Return (X, Y) of the center of cell containing provided text 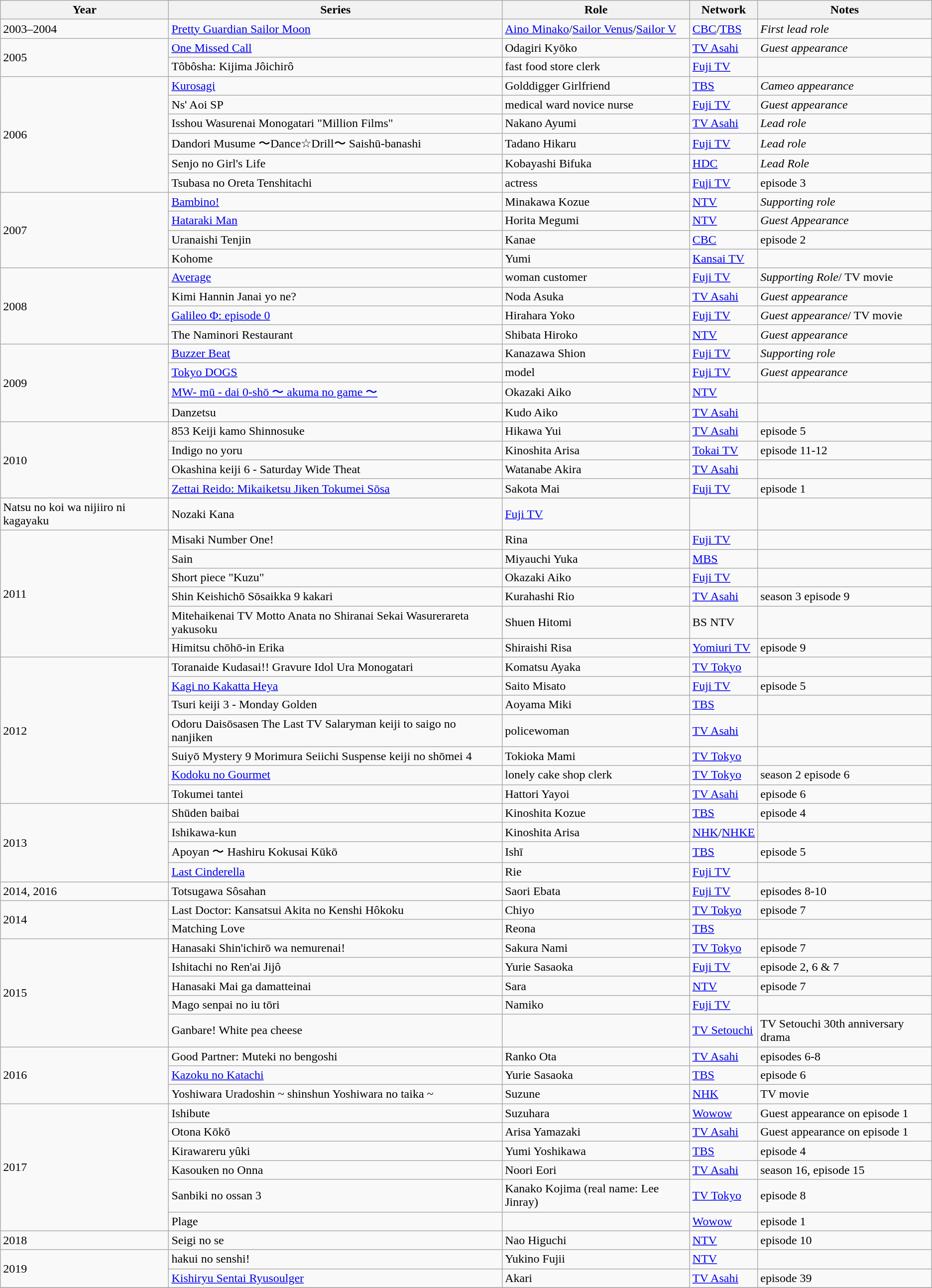
woman customer (596, 277)
Kinoshita Kozue (596, 813)
Bambino! (336, 202)
2013 (85, 843)
Toranaide Kudasai!! Gravure Idol Ura Monogatari (336, 667)
Noda Asuka (596, 296)
episode 8 (845, 1195)
Kohome (336, 258)
2015 (85, 992)
Ishitachi no Ren'ai Jijô (336, 967)
Matching Love (336, 929)
853 Keiji kamo Shinnosuke (336, 431)
Zettai Reido: Mikaiketsu Jiken Tokumei Sōsa (336, 488)
Apoyan 〜 Hashiru Kokusai Kūkō (336, 852)
Tokyo DOGS (336, 372)
Kirawareru yûki (336, 1151)
2018 (85, 1240)
Hattori Yayoi (596, 794)
Kurahashi Rio (596, 597)
Suiyō Mystery 9 Morimura Seiichi Suspense keiji no shōmei 4 (336, 756)
Shibata Hiroko (596, 334)
lonely cake shop clerk (596, 775)
Reona (596, 929)
Ranko Ota (596, 1056)
Minakawa Kozue (596, 202)
Tokai TV (723, 450)
Odagiri Kyōko (596, 48)
Ishī (596, 852)
Nao Higuchi (596, 1240)
NHK/NHKE (723, 832)
Ishibute (336, 1113)
Yomiuri TV (723, 648)
Hanasaki Mai ga damatteinai (336, 986)
season 3 episode 9 (845, 597)
Himitsu chōhō-in Erika (336, 648)
The Naminori Restaurant (336, 334)
episode 10 (845, 1240)
NHK (723, 1094)
policewoman (596, 730)
Okashina keiji 6 - Saturday Wide Theat (336, 469)
Year (85, 10)
episodes 8-10 (845, 891)
Suzune (596, 1094)
Hataraki Man (336, 221)
Yumi Yoshikawa (596, 1151)
Kobayashi Bifuka (596, 164)
Akari (596, 1278)
Role (596, 10)
Kansai TV (723, 258)
Kimi Hannin Janai yo ne? (336, 296)
Saori Ebata (596, 891)
Yumi (596, 258)
Mitehaikenai TV Motto Anata no Shiranai Sekai Wasurerareta yakusoku (336, 623)
Short piece "Kuzu" (336, 578)
MW- mū - dai 0-shō 〜 akuma no game 〜 (336, 392)
2011 (85, 594)
Tokumei tantei (336, 794)
Mago senpai no iu tōri (336, 1005)
MBS (723, 558)
Yukino Fujii (596, 1259)
Indigo no yoru (336, 450)
2010 (85, 460)
episode 3 (845, 183)
episode 2, 6 & 7 (845, 967)
2003–2004 (85, 29)
Tôbôsha: Kijima Jôichirô (336, 67)
Kanako Kojima (real name: Lee Jinray) (596, 1195)
Ganbare! White pea cheese (336, 1030)
Watanabe Akira (596, 469)
2017 (85, 1167)
2005 (85, 57)
hakui no senshi! (336, 1259)
Average (336, 277)
fast food store clerk (596, 67)
Chiyo (596, 910)
Sara (596, 986)
Arisa Yamazaki (596, 1132)
Ns' Aoi SP (336, 105)
Kasouken no Onna (336, 1170)
Senjo no Girl's Life (336, 164)
Nakano Ayumi (596, 124)
Aino Minako/Sailor Venus/Sailor V (596, 29)
Sakota Mai (596, 488)
Hikawa Yui (596, 431)
Series (336, 10)
Rina (596, 539)
Guest Appearance (845, 221)
Shuen Hitomi (596, 623)
Shūden baibai (336, 813)
Tadano Hikaru (596, 143)
actress (596, 183)
2007 (85, 230)
Misaki Number One! (336, 539)
medical ward novice nurse (596, 105)
episode 39 (845, 1278)
Tsubasa no Oreta Tenshitachi (336, 183)
Miyauchi Yuka (596, 558)
Shiraishi Risa (596, 648)
TV Setouchi 30th anniversary drama (845, 1030)
CBC (723, 240)
2016 (85, 1075)
CBC/TBS (723, 29)
episode 11-12 (845, 450)
Saito Misato (596, 686)
Tsuri keiji 3 - Monday Golden (336, 705)
2012 (85, 730)
TV Setouchi (723, 1030)
Good Partner: Muteki no bengoshi (336, 1056)
Pretty Guardian Sailor Moon (336, 29)
episodes 6-8 (845, 1056)
Plage (336, 1221)
Guest appearance/ TV movie (845, 315)
2014, 2016 (85, 891)
Shin Keishichō Sōsaikka 9 kakari (336, 597)
Golddigger Girlfriend (596, 86)
Odoru Daisōsasen The Last TV Salaryman keiji to saigo no nanjiken (336, 730)
Suzuhara (596, 1113)
Ishikawa-kun (336, 832)
Kanae (596, 240)
Danzetsu (336, 412)
Horita Megumi (596, 221)
Yoshiwara Uradoshin ~ shinshun Yoshiwara no taika ~ (336, 1094)
Kudo Aiko (596, 412)
Hirahara Yoko (596, 315)
Kazoku no Katachi (336, 1075)
Nozaki Kana (336, 514)
Sanbiki no ossan 3 (336, 1195)
Tokioka Mami (596, 756)
First lead role (845, 29)
Supporting Role/ TV movie (845, 277)
2014 (85, 919)
Kurosagi (336, 86)
Network (723, 10)
Namiko (596, 1005)
Buzzer Beat (336, 353)
Natsu no koi wa nijiiro ni kagayaku (85, 514)
model (596, 372)
Last Doctor: Kansatsui Akita no Kenshi Hôkoku (336, 910)
Hanasaki Shin'ichirō wa nemurenai! (336, 948)
Last Cinderella (336, 872)
One Missed Call (336, 48)
Isshou Wasurenai Monogatari "Million Films" (336, 124)
BS NTV (723, 623)
Komatsu Ayaka (596, 667)
Kishiryu Sentai Ryusoulger (336, 1278)
Uranaishi Tenjin (336, 240)
Kanazawa Shion (596, 353)
2009 (85, 383)
Sakura Nami (596, 948)
Cameo appearance (845, 86)
Sain (336, 558)
Otona Kōkō (336, 1132)
episode 2 (845, 240)
season 2 episode 6 (845, 775)
2008 (85, 306)
TV movie (845, 1094)
Lead Role (845, 164)
2019 (85, 1269)
Dandori Musume 〜Dance☆Drill〜 Saishū-banashi (336, 143)
Aoyama Miki (596, 705)
Noori Eori (596, 1170)
HDC (723, 164)
Totsugawa Sôsahan (336, 891)
2006 (85, 134)
Seigi no se (336, 1240)
Rie (596, 872)
Galileo Φ: episode 0 (336, 315)
Kodoku no Gourmet (336, 775)
Notes (845, 10)
Kagi no Kakatta Heya (336, 686)
episode 9 (845, 648)
season 16, episode 15 (845, 1170)
